Output the (x, y) coordinate of the center of the cell containing the given text.  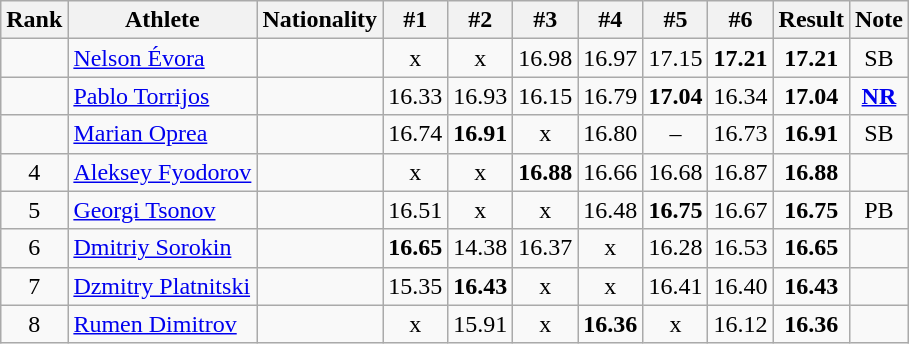
#6 (740, 20)
#1 (416, 20)
– (676, 134)
16.80 (610, 134)
#2 (480, 20)
16.28 (676, 248)
15.35 (416, 286)
16.53 (740, 248)
Result (811, 20)
16.33 (416, 96)
Nelson Évora (162, 58)
16.97 (610, 58)
Pablo Torrijos (162, 96)
16.79 (610, 96)
16.73 (740, 134)
Nationality (320, 20)
NR (878, 96)
4 (34, 172)
16.87 (740, 172)
Athlete (162, 20)
#4 (610, 20)
16.15 (546, 96)
14.38 (480, 248)
Dmitriy Sorokin (162, 248)
16.66 (610, 172)
16.93 (480, 96)
#5 (676, 20)
7 (34, 286)
16.37 (546, 248)
Note (878, 20)
Rank (34, 20)
#3 (546, 20)
6 (34, 248)
16.74 (416, 134)
16.98 (546, 58)
Marian Oprea (162, 134)
17.15 (676, 58)
16.40 (740, 286)
PB (878, 210)
16.12 (740, 324)
Rumen Dimitrov (162, 324)
8 (34, 324)
16.68 (676, 172)
16.41 (676, 286)
Georgi Tsonov (162, 210)
15.91 (480, 324)
16.51 (416, 210)
16.34 (740, 96)
Dzmitry Platnitski (162, 286)
Aleksey Fyodorov (162, 172)
16.48 (610, 210)
16.67 (740, 210)
5 (34, 210)
